Find where the given text appears and provide that cell's center as (x, y) coordinate. 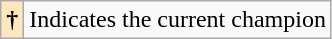
† (12, 20)
Indicates the current champion (178, 20)
